Search for the cell housing the specified text and yield its (x, y) center coordinate. 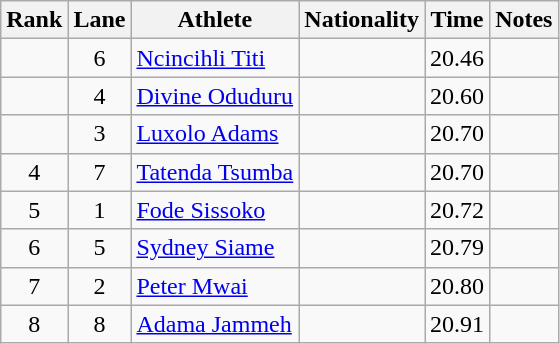
Adama Jammeh (215, 324)
Lane (100, 20)
Time (458, 20)
Nationality (362, 20)
Athlete (215, 20)
Rank (34, 20)
20.46 (458, 58)
Ncincihli Titi (215, 58)
2 (100, 286)
1 (100, 210)
20.60 (458, 96)
Fode Sissoko (215, 210)
20.72 (458, 210)
20.80 (458, 286)
Divine Oduduru (215, 96)
20.79 (458, 248)
3 (100, 134)
Notes (524, 20)
20.91 (458, 324)
Tatenda Tsumba (215, 172)
Luxolo Adams (215, 134)
Peter Mwai (215, 286)
Sydney Siame (215, 248)
